Pinpoint the cell where the given text exists, returning its [X, Y] midpoint coordinate. 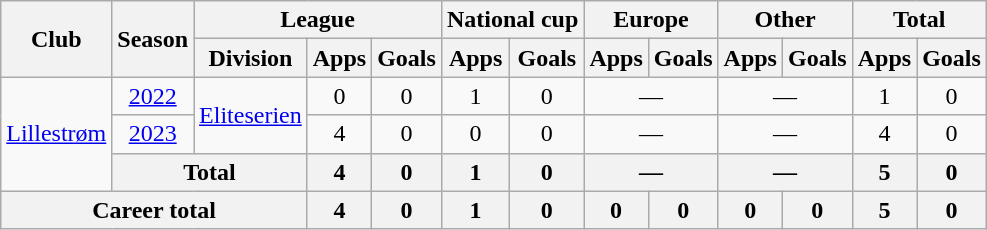
2022 [153, 96]
Europe [651, 20]
2023 [153, 134]
Eliteserien [251, 115]
League [318, 20]
Career total [154, 210]
Division [251, 58]
Season [153, 39]
Club [56, 39]
National cup [512, 20]
Lillestrøm [56, 134]
Other [785, 20]
